For the text-containing cell, return its midpoint in [X, Y] coordinate format. 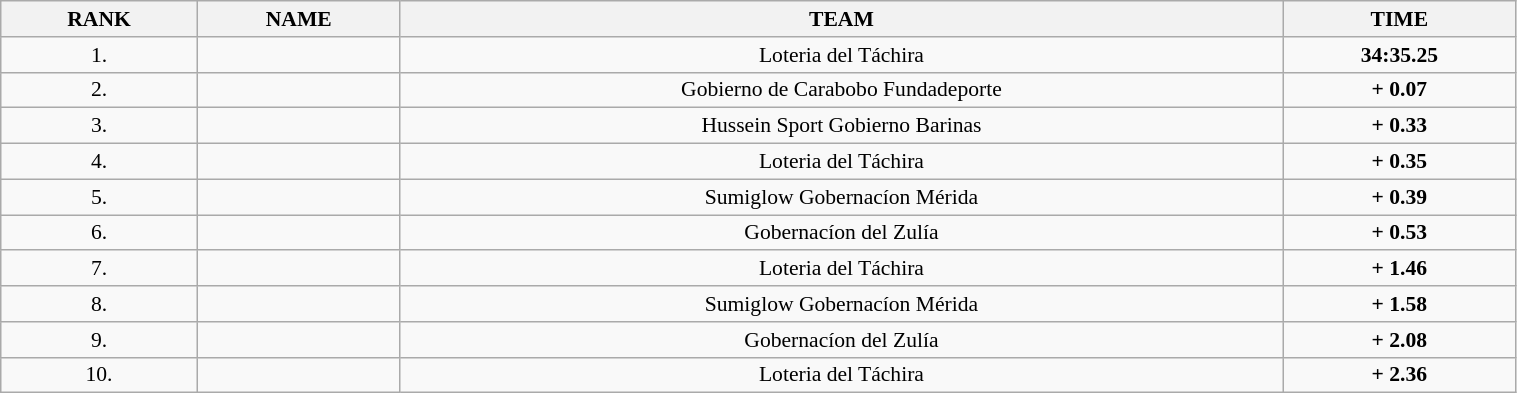
3. [100, 126]
9. [100, 340]
5. [100, 197]
+ 1.58 [1400, 304]
Gobierno de Carabobo Fundadeporte [841, 90]
Hussein Sport Gobierno Barinas [841, 126]
+ 0.53 [1400, 233]
+ 0.35 [1400, 162]
2. [100, 90]
+ 1.46 [1400, 269]
4. [100, 162]
+ 2.08 [1400, 340]
TEAM [841, 19]
10. [100, 375]
1. [100, 55]
6. [100, 233]
+ 0.39 [1400, 197]
8. [100, 304]
+ 2.36 [1400, 375]
+ 0.07 [1400, 90]
RANK [100, 19]
+ 0.33 [1400, 126]
TIME [1400, 19]
34:35.25 [1400, 55]
NAME [298, 19]
7. [100, 269]
